Find where the given text appears and provide that cell's center as (X, Y) coordinate. 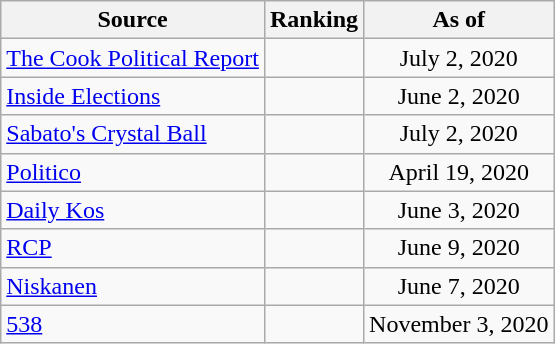
Niskanen (133, 286)
Politico (133, 172)
The Cook Political Report (133, 58)
April 19, 2020 (459, 172)
June 2, 2020 (459, 96)
Inside Elections (133, 96)
June 9, 2020 (459, 248)
June 3, 2020 (459, 210)
Daily Kos (133, 210)
As of (459, 20)
Ranking (314, 20)
June 7, 2020 (459, 286)
538 (133, 324)
November 3, 2020 (459, 324)
RCP (133, 248)
Source (133, 20)
Sabato's Crystal Ball (133, 134)
